Return (x, y) of the center of cell containing provided text 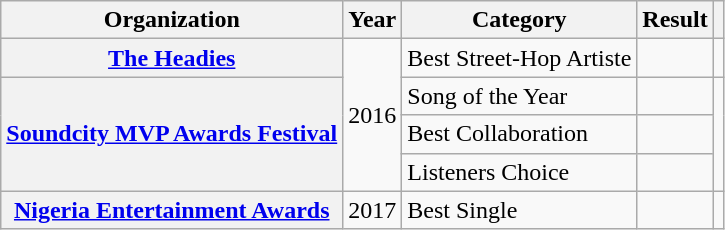
Best Street-Hop Artiste (520, 58)
The Headies (172, 58)
Best Collaboration (520, 134)
Year (372, 20)
Best Single (520, 210)
Listeners Choice (520, 172)
Organization (172, 20)
Song of the Year (520, 96)
Category (520, 20)
2017 (372, 210)
Soundcity MVP Awards Festival (172, 134)
2016 (372, 115)
Nigeria Entertainment Awards (172, 210)
Result (675, 20)
